Extract the (x, y) coordinate from the center of the cell holding the provided text.  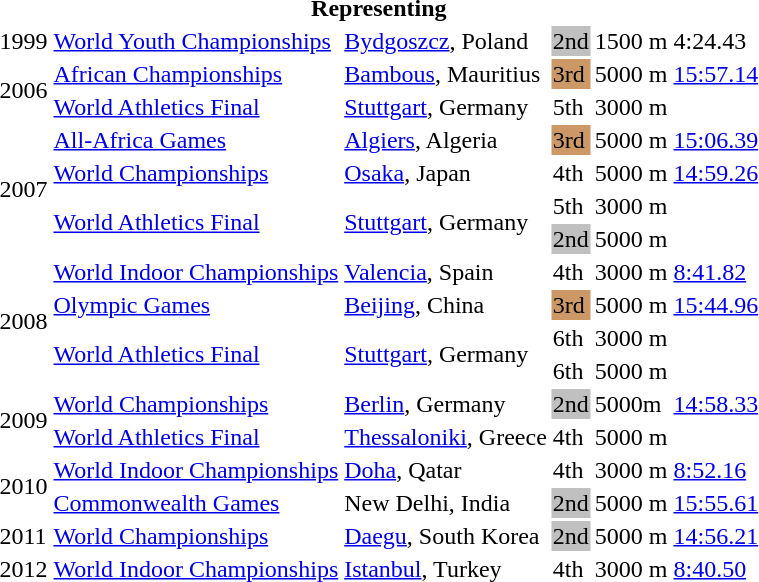
Doha, Qatar (446, 470)
Osaka, Japan (446, 173)
African Championships (196, 74)
5000m (631, 404)
All-Africa Games (196, 140)
Bambous, Mauritius (446, 74)
Thessaloniki, Greece (446, 437)
Commonwealth Games (196, 503)
World Youth Championships (196, 41)
New Delhi, India (446, 503)
Olympic Games (196, 305)
Bydgoszcz, Poland (446, 41)
Algiers, Algeria (446, 140)
Daegu, South Korea (446, 536)
Beijing, China (446, 305)
Valencia, Spain (446, 272)
Berlin, Germany (446, 404)
1500 m (631, 41)
